Identify which cell holds the provided text, then report its (X, Y) central coordinate. 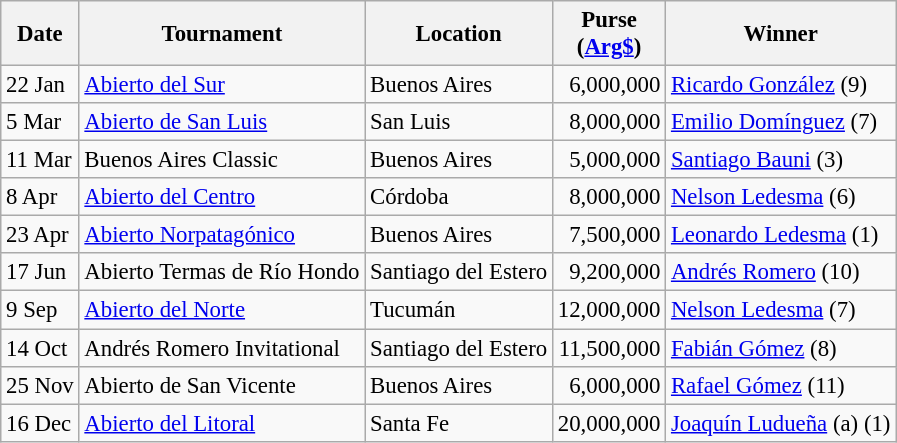
5 Mar (40, 122)
Joaquín Ludueña (a) (1) (781, 423)
16 Dec (40, 423)
11,500,000 (610, 348)
22 Jan (40, 85)
Location (459, 34)
Emilio Domínguez (7) (781, 122)
Winner (781, 34)
25 Nov (40, 385)
23 Apr (40, 235)
11 Mar (40, 160)
12,000,000 (610, 310)
Santiago Bauni (3) (781, 160)
San Luis (459, 122)
Tournament (222, 34)
Buenos Aires Classic (222, 160)
17 Jun (40, 273)
8 Apr (40, 197)
Nelson Ledesma (6) (781, 197)
Abierto del Sur (222, 85)
Leonardo Ledesma (1) (781, 235)
Abierto de San Luis (222, 122)
Santa Fe (459, 423)
Andrés Romero (10) (781, 273)
7,500,000 (610, 235)
Ricardo González (9) (781, 85)
5,000,000 (610, 160)
Purse(Arg$) (610, 34)
Fabián Gómez (8) (781, 348)
Abierto del Litoral (222, 423)
Nelson Ledesma (7) (781, 310)
9,200,000 (610, 273)
9 Sep (40, 310)
Rafael Gómez (11) (781, 385)
Abierto Norpatagónico (222, 235)
Abierto del Norte (222, 310)
Abierto Termas de Río Hondo (222, 273)
Date (40, 34)
Andrés Romero Invitational (222, 348)
Córdoba (459, 197)
20,000,000 (610, 423)
Tucumán (459, 310)
14 Oct (40, 348)
Abierto del Centro (222, 197)
Abierto de San Vicente (222, 385)
